Detect which cell encompasses the target text, then output its (X, Y) center coordinate. 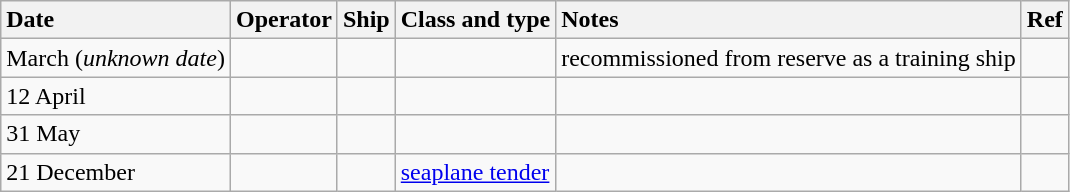
recommissioned from reserve as a training ship (789, 58)
Notes (789, 20)
Class and type (475, 20)
Date (116, 20)
March (unknown date) (116, 58)
31 May (116, 134)
seaplane tender (475, 172)
12 April (116, 96)
Operator (284, 20)
21 December (116, 172)
Ship (366, 20)
Ref (1044, 20)
